Detect which cell encompasses the target text, then output its [x, y] center coordinate. 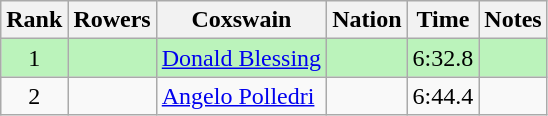
6:32.8 [443, 58]
Rank [34, 20]
1 [34, 58]
Notes [513, 20]
6:44.4 [443, 96]
Time [443, 20]
Nation [367, 20]
Coxswain [241, 20]
2 [34, 96]
Angelo Polledri [241, 96]
Donald Blessing [241, 58]
Rowers [112, 20]
